Return the (X, Y) coordinate for the center point of the cell that contains the specified text.  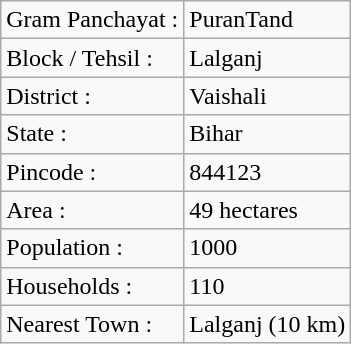
Households : (92, 286)
1000 (268, 248)
Vaishali (268, 96)
Pincode : (92, 172)
Lalganj (268, 58)
Population : (92, 248)
49 hectares (268, 210)
Lalganj (10 km) (268, 324)
110 (268, 286)
Gram Panchayat : (92, 20)
State : (92, 134)
844123 (268, 172)
Bihar (268, 134)
Block / Tehsil : (92, 58)
PuranTand (268, 20)
Area : (92, 210)
District : (92, 96)
Nearest Town : (92, 324)
